Capture the cell that displays the provided text and extract its (x, y) central coordinate. 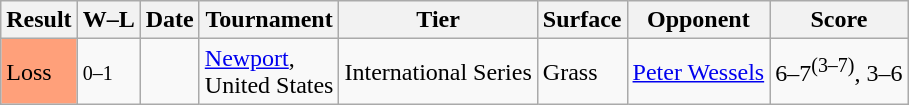
6–7(3–7), 3–6 (839, 72)
Loss (39, 72)
Score (839, 20)
W–L (108, 20)
Date (170, 20)
Surface (582, 20)
Grass (582, 72)
0–1 (108, 72)
International Series (438, 72)
Result (39, 20)
Peter Wessels (698, 72)
Opponent (698, 20)
Tournament (269, 20)
Newport, United States (269, 72)
Tier (438, 20)
